Scan for the cell matching the given text and deliver its [x, y] coordinate at center. 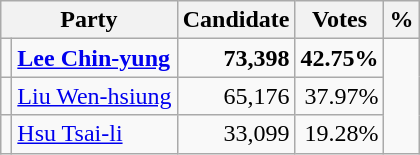
65,176 [236, 96]
Votes [340, 20]
Hsu Tsai-li [94, 134]
% [402, 20]
Lee Chin-yung [94, 58]
Party [89, 20]
19.28% [340, 134]
Liu Wen-hsiung [94, 96]
33,099 [236, 134]
42.75% [340, 58]
Candidate [236, 20]
37.97% [340, 96]
73,398 [236, 58]
